Determine the (X, Y) coordinate at the center of the cell enclosing the given text.  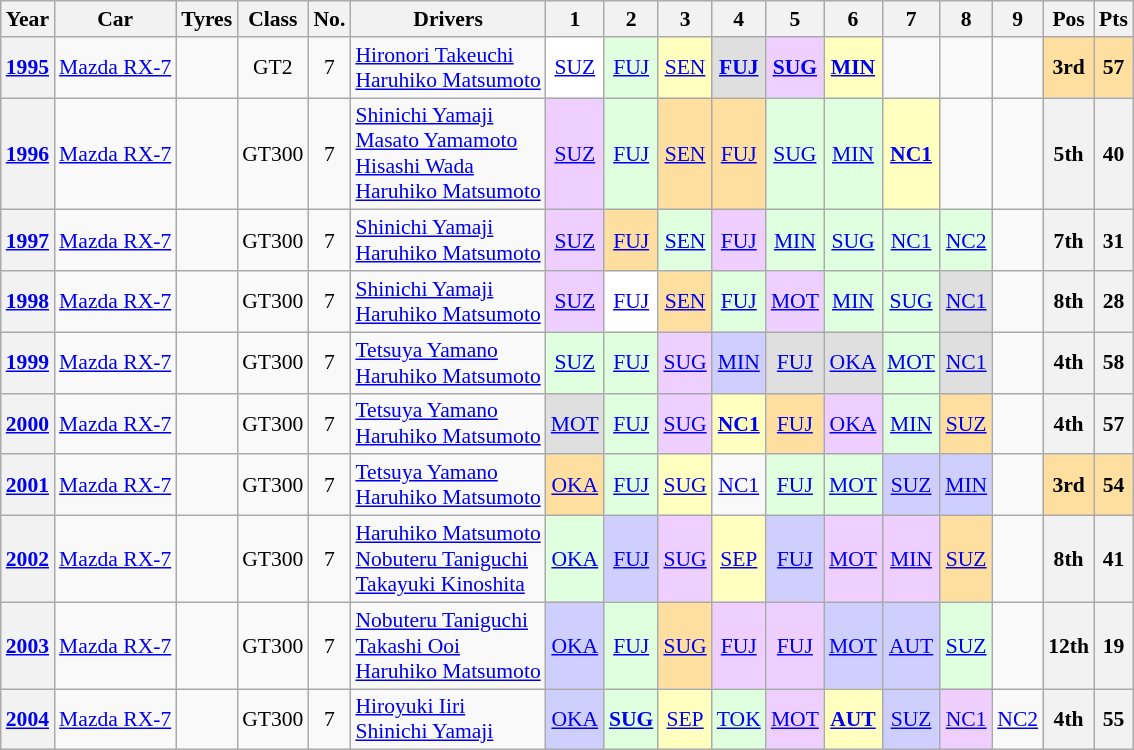
No. (329, 19)
TOK (739, 720)
2003 (28, 646)
Hiroyuki Iiri Shinichi Yamaji (448, 720)
1995 (28, 68)
Haruhiko Matsumoto Nobuteru Taniguchi Takayuki Kinoshita (448, 560)
Car (115, 19)
55 (1114, 720)
1 (575, 19)
Tyres (206, 19)
8 (966, 19)
Class (272, 19)
31 (1114, 240)
54 (1114, 486)
1998 (28, 302)
Nobuteru Taniguchi Takashi Ooi Haruhiko Matsumoto (448, 646)
7th (1068, 240)
2004 (28, 720)
40 (1114, 154)
1996 (28, 154)
Hironori Takeuchi Haruhiko Matsumoto (448, 68)
3 (684, 19)
28 (1114, 302)
5 (795, 19)
Pos (1068, 19)
Shinichi Yamaji Masato Yamamoto Hisashi Wada Haruhiko Matsumoto (448, 154)
Pts (1114, 19)
19 (1114, 646)
2001 (28, 486)
41 (1114, 560)
2000 (28, 424)
9 (1018, 19)
6 (853, 19)
Drivers (448, 19)
58 (1114, 362)
2 (632, 19)
5th (1068, 154)
1999 (28, 362)
GT2 (272, 68)
1997 (28, 240)
Year (28, 19)
2002 (28, 560)
12th (1068, 646)
4 (739, 19)
